Find where the given text appears and provide that cell's center as (X, Y) coordinate. 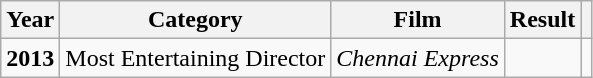
Most Entertaining Director (196, 58)
Result (542, 20)
Film (418, 20)
2013 (30, 58)
Chennai Express (418, 58)
Year (30, 20)
Category (196, 20)
